From the cell containing the given text, extract its center point as (X, Y) coordinate. 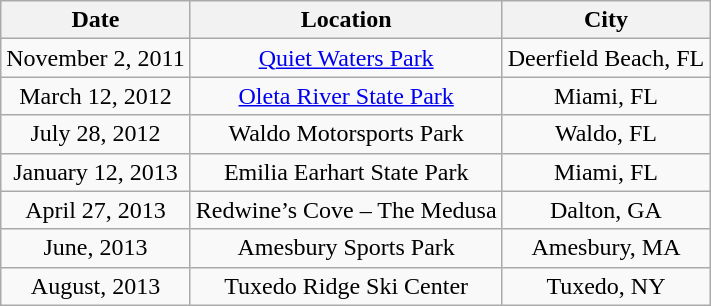
August, 2013 (96, 286)
January 12, 2013 (96, 172)
November 2, 2011 (96, 58)
Redwine’s Cove – The Medusa (346, 210)
Emilia Earhart State Park (346, 172)
Waldo Motorsports Park (346, 134)
Quiet Waters Park (346, 58)
Tuxedo Ridge Ski Center (346, 286)
Date (96, 20)
Amesbury Sports Park (346, 248)
Dalton, GA (606, 210)
Oleta River State Park (346, 96)
July 28, 2012 (96, 134)
Waldo, FL (606, 134)
Amesbury, MA (606, 248)
Tuxedo, NY (606, 286)
City (606, 20)
June, 2013 (96, 248)
Deerfield Beach, FL (606, 58)
Location (346, 20)
April 27, 2013 (96, 210)
March 12, 2012 (96, 96)
